Find where the given text appears and provide that cell's center as (X, Y) coordinate. 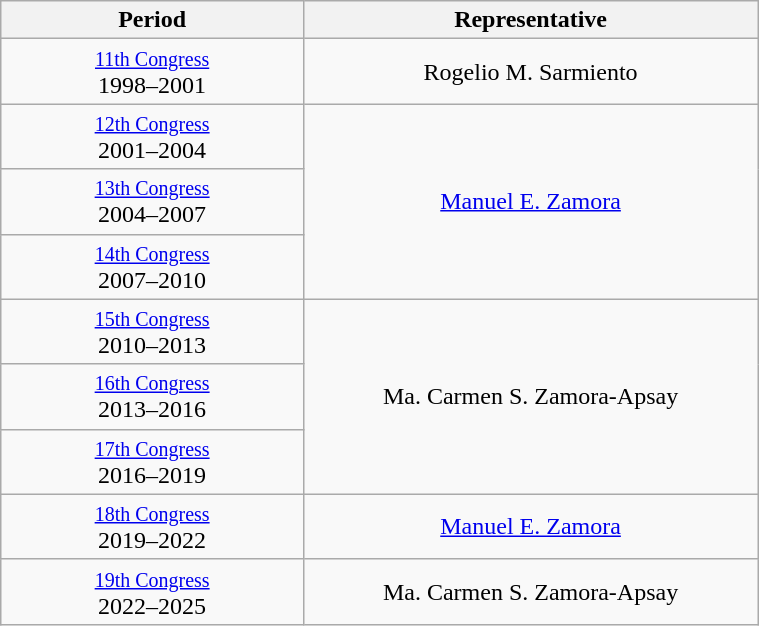
18th Congress2019–2022 (152, 526)
17th Congress2016–2019 (152, 462)
14th Congress2007–2010 (152, 266)
12th Congress2001–2004 (152, 136)
Representative (530, 20)
15th Congress2010–2013 (152, 332)
Period (152, 20)
19th Congress2022–2025 (152, 592)
13th Congress2004–2007 (152, 202)
Rogelio M. Sarmiento (530, 72)
11th Congress1998–2001 (152, 72)
16th Congress2013–2016 (152, 396)
